From the cell containing the given text, extract its center point as [X, Y] coordinate. 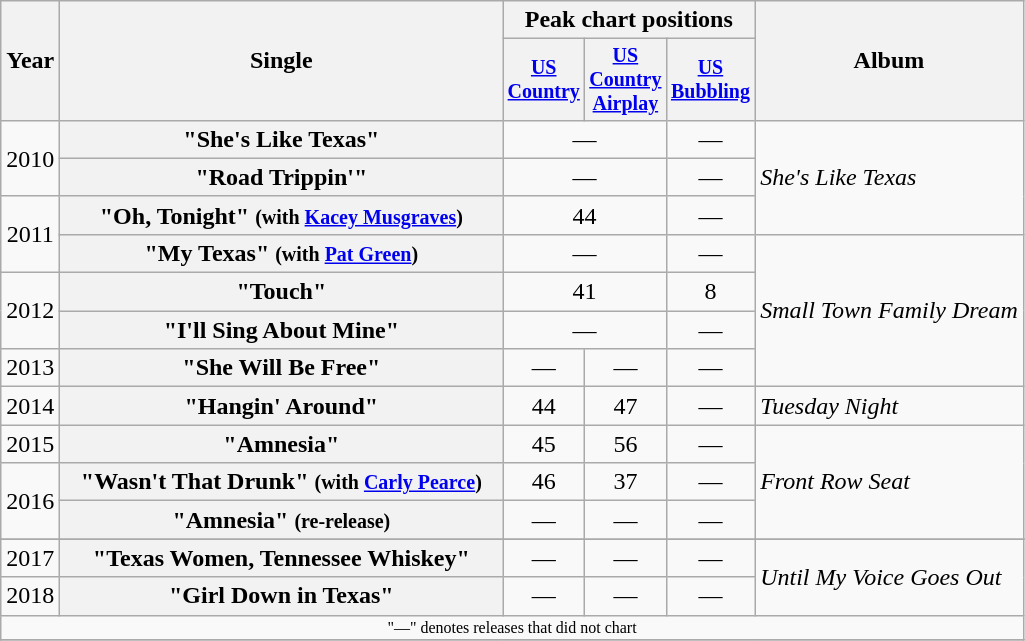
Album [890, 61]
US Bubbling [710, 80]
"Touch" [282, 292]
Front Row Seat [890, 482]
56 [626, 444]
47 [626, 406]
2016 [30, 501]
"My Texas" (with Pat Green) [282, 253]
37 [626, 482]
2010 [30, 158]
2011 [30, 234]
"I'll Sing About Mine" [282, 330]
41 [584, 292]
"Wasn't That Drunk" (with Carly Pearce) [282, 482]
8 [710, 292]
45 [544, 444]
"—" denotes releases that did not chart [512, 627]
2017 [30, 558]
"Oh, Tonight" (with Kacey Musgraves) [282, 215]
She's Like Texas [890, 177]
"She's Like Texas" [282, 139]
"She Will Be Free" [282, 368]
46 [544, 482]
Until My Voice Goes Out [890, 577]
"Girl Down in Texas" [282, 596]
"Hangin' Around" [282, 406]
"Road Trippin'" [282, 177]
"Amnesia" (re-release) [282, 520]
2012 [30, 311]
Small Town Family Dream [890, 310]
2015 [30, 444]
"Amnesia" [282, 444]
Peak chart positions [629, 20]
2018 [30, 596]
US Country [544, 80]
Single [282, 61]
US Country Airplay [626, 80]
2014 [30, 406]
Year [30, 61]
Tuesday Night [890, 406]
"Texas Women, Tennessee Whiskey" [282, 558]
2013 [30, 368]
